Find where the given text appears and provide that cell's center as [X, Y] coordinate. 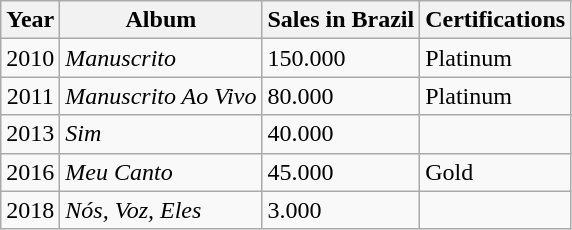
40.000 [341, 134]
150.000 [341, 58]
Album [161, 20]
Sim [161, 134]
Certifications [496, 20]
Nós, Voz, Eles [161, 210]
Sales in Brazil [341, 20]
Manuscrito [161, 58]
Meu Canto [161, 172]
Year [30, 20]
45.000 [341, 172]
2011 [30, 96]
80.000 [341, 96]
Manuscrito Ao Vivo [161, 96]
2016 [30, 172]
2013 [30, 134]
2018 [30, 210]
3.000 [341, 210]
2010 [30, 58]
Gold [496, 172]
